Pinpoint the cell where the given text exists, returning its [x, y] midpoint coordinate. 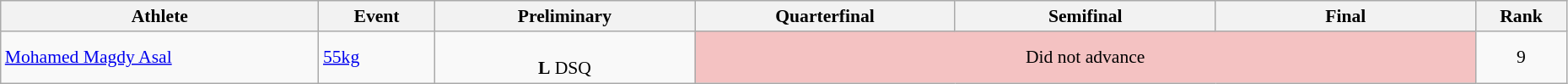
Did not advance [1086, 58]
9 [1522, 58]
Rank [1522, 16]
55kg [376, 58]
Event [376, 16]
Final [1346, 16]
Preliminary [565, 16]
L DSQ [565, 58]
Semifinal [1085, 16]
Quarterfinal [825, 16]
Mohamed Magdy Asal [160, 58]
Athlete [160, 16]
